Return [X, Y] of the center of cell containing provided text 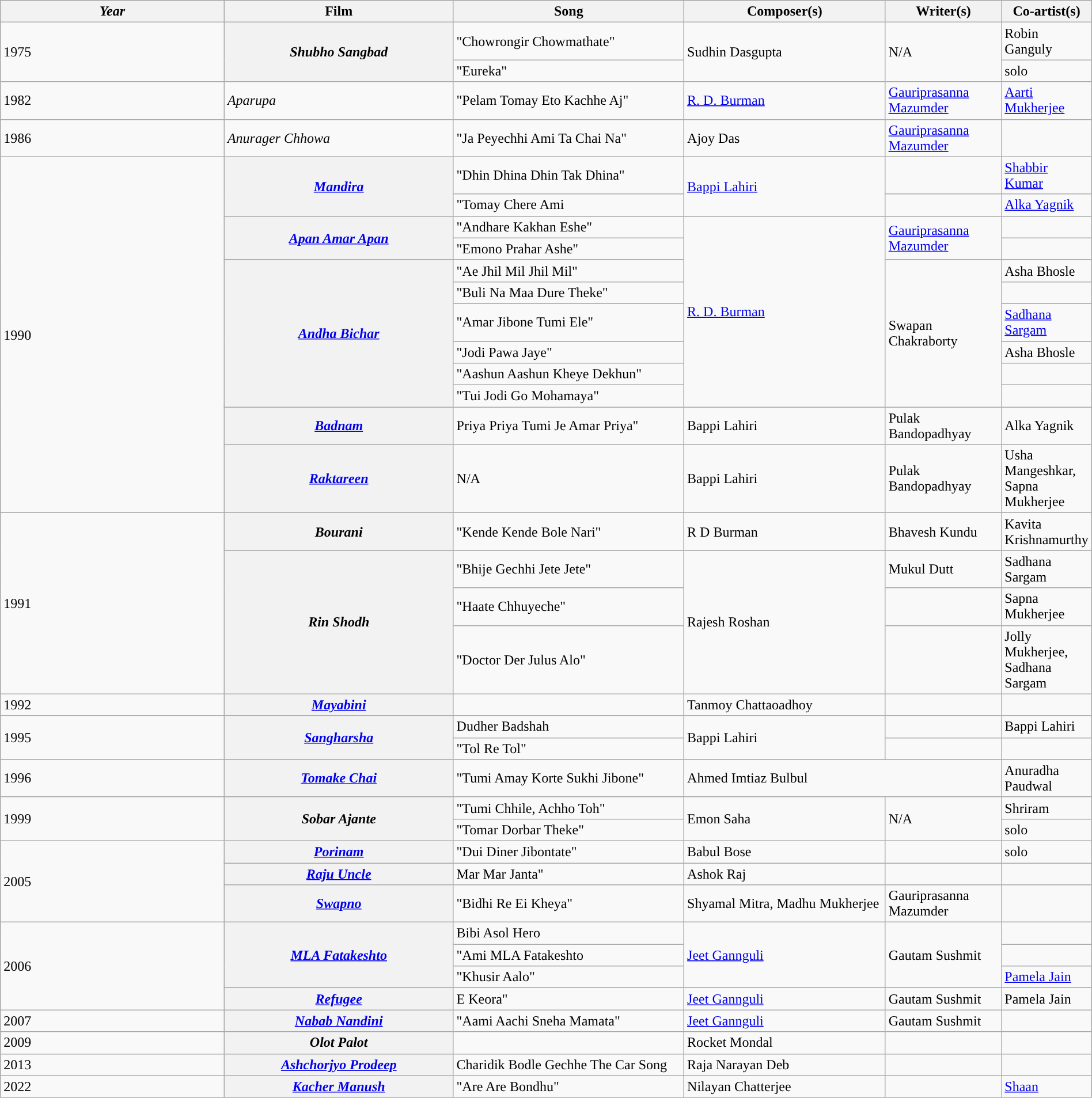
1991 [113, 603]
"Andhare Kakhan Eshe" [569, 227]
Aarti Mukherjee [1046, 100]
1990 [113, 335]
"Dhin Dhina Dhin Tak Dhina" [569, 175]
Tanmoy Chattaoadhoy [785, 705]
Ashchorjyo Prodeep [339, 1065]
"Ami MLA Fatakeshto [569, 955]
Swapan Chakraborty [943, 333]
Ajoy Das [785, 138]
Co-artist(s) [1046, 12]
Priya Priya Tumi Je Amar Priya" [569, 426]
1982 [113, 100]
Kavita Krishnamurthy [1046, 532]
"Khusir Aalo" [569, 977]
Mandira [339, 187]
Year [113, 12]
Ahmed Imtiaz Bulbul [843, 778]
1975 [113, 52]
Refugee [339, 999]
Jolly Mukherjee, Sadhana Sargam [1046, 660]
Mukul Dutt [943, 569]
Sudhin Dasgupta [785, 52]
Olot Palot [339, 1043]
"Emono Prahar Ashe" [569, 249]
Anurager Chhowa [339, 138]
Sangharsha [339, 738]
2005 [113, 881]
Sobar Ajante [339, 819]
Bibi Asol Hero [569, 933]
"Tomar Dorbar Theke" [569, 830]
2022 [113, 1086]
Ashok Raj [785, 873]
Bhavesh Kundu [943, 532]
2007 [113, 1021]
"Haate Chhuyeche" [569, 607]
Sapna Mukherjee [1046, 607]
"Dui Diner Jibontate" [569, 852]
2006 [113, 966]
Anuradha Paudwal [1046, 778]
"Amar Jibone Tumi Ele" [569, 322]
Mar Mar Janta" [569, 873]
"Ja Peyechhi Ami Ta Chai Na" [569, 138]
MLA Fatakeshto [339, 955]
"Buli Na Maa Dure Theke" [569, 292]
1996 [113, 778]
Nabab Nandini [339, 1021]
Badnam [339, 426]
Composer(s) [785, 12]
Raju Uncle [339, 873]
Rin Shodh [339, 622]
"Aami Aachi Sneha Mamata" [569, 1021]
Porinam [339, 852]
Raja Narayan Deb [785, 1065]
Mayabini [339, 705]
1995 [113, 738]
"Jodi Pawa Jaye" [569, 352]
Charidik Bodle Gechhe The Car Song [569, 1065]
"Bidhi Re Ei Kheya" [569, 904]
Song [569, 12]
"Are Are Bondhu" [569, 1086]
Tomake Chai [339, 778]
"Eureka" [569, 71]
1992 [113, 705]
Shaan [1046, 1086]
Swapno [339, 904]
"Ae Jhil Mil Jhil Mil" [569, 271]
2009 [113, 1043]
Shyamal Mitra, Madhu Mukherjee [785, 904]
Emon Saha [785, 819]
1999 [113, 819]
Shriram [1046, 808]
Writer(s) [943, 12]
Bourani [339, 532]
1986 [113, 138]
"Bhije Gechhi Jete Jete" [569, 569]
Dudher Badshah [569, 727]
Shubho Sangbad [339, 52]
E Keora" [569, 999]
Robin Ganguly [1046, 41]
Andha Bichar [339, 333]
Rocket Mondal [785, 1043]
Usha Mangeshkar, Sapna Mukherjee [1046, 479]
Kacher Manush [339, 1086]
"Tomay Chere Ami [569, 205]
R D Burman [785, 532]
2013 [113, 1065]
"Chowrongir Chowmathate" [569, 41]
Rajesh Roshan [785, 622]
"Aashun Aashun Kheye Dekhun" [569, 374]
Raktareen [339, 479]
Shabbir Kumar [1046, 175]
"Tumi Amay Korte Sukhi Jibone" [569, 778]
"Pelam Tomay Eto Kachhe Aj" [569, 100]
Babul Bose [785, 852]
"Tumi Chhile, Achho Toh" [569, 808]
"Doctor Der Julus Alo" [569, 660]
"Tol Re Tol" [569, 749]
"Kende Kende Bole Nari" [569, 532]
Film [339, 12]
Apan Amar Apan [339, 238]
"Tui Jodi Go Mohamaya" [569, 396]
Aparupa [339, 100]
Nilayan Chatterjee [785, 1086]
